Return (x, y) of the center of cell containing provided text 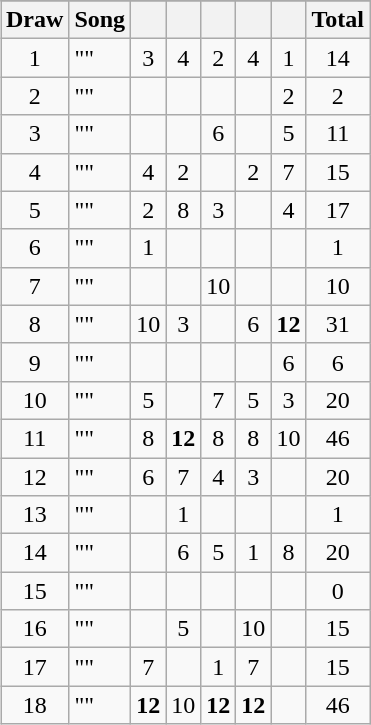
Song (100, 20)
13 (34, 515)
31 (338, 324)
Draw (34, 20)
Total (338, 20)
16 (34, 629)
9 (34, 362)
18 (34, 705)
0 (338, 591)
